Return [X, Y] of the center of cell containing provided text 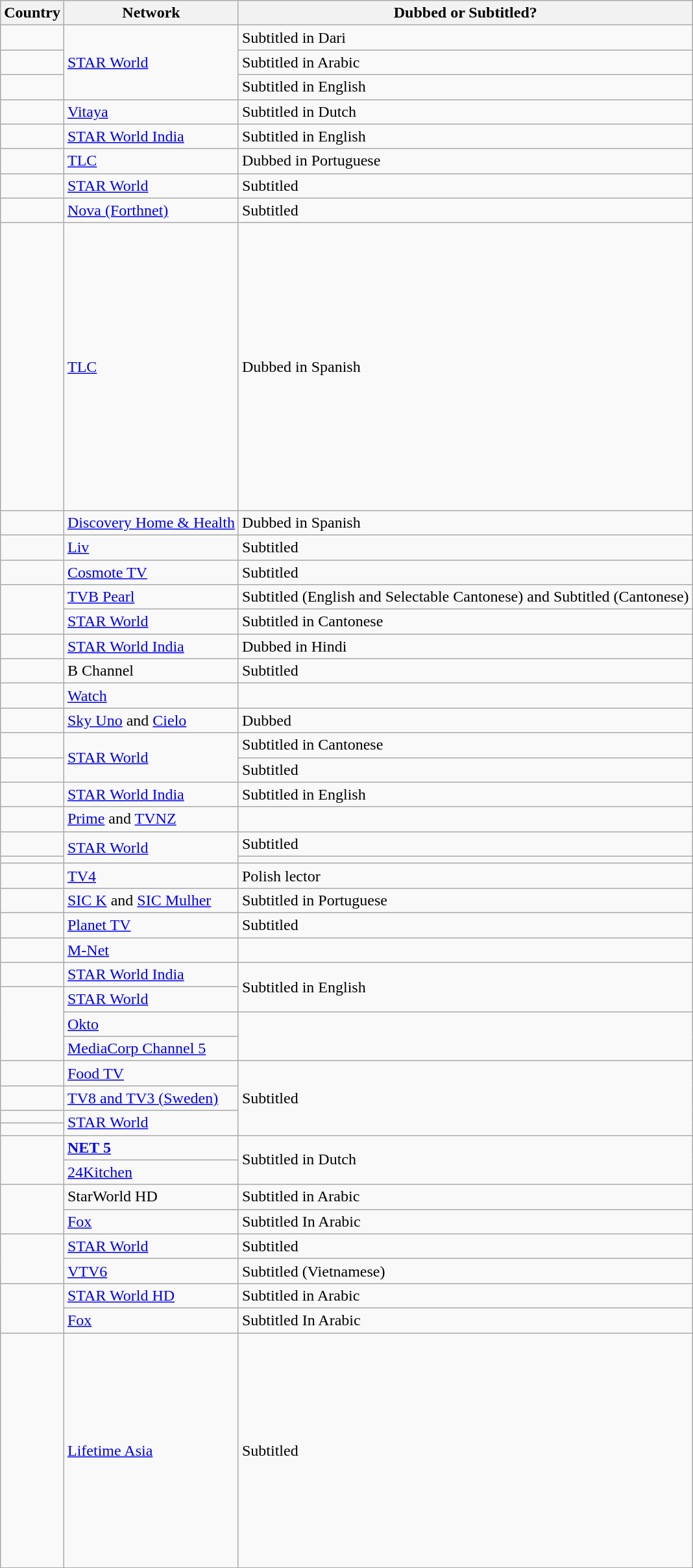
Polish lector [465, 876]
NET 5 [151, 1147]
Network [151, 13]
Subtitled in Dari [465, 38]
SIC K and SIC Mulher [151, 900]
Discovery Home & Health [151, 522]
Cosmote TV [151, 572]
Okto [151, 1024]
Subtitled (English and Selectable Cantonese) and Subtitled (Cantonese) [465, 597]
MediaCorp Channel 5 [151, 1049]
Country [32, 13]
Dubbed or Subtitled? [465, 13]
Liv [151, 547]
Dubbed in Portuguese [465, 161]
Dubbed in Hindi [465, 646]
M-Net [151, 949]
VTV6 [151, 1271]
Nova (Forthnet) [151, 210]
Sky Uno and Cielo [151, 720]
Dubbed [465, 720]
Lifetime Asia [151, 1451]
Subtitled (Vietnamese) [465, 1271]
Food TV [151, 1073]
Subtitled in Portuguese [465, 900]
STAR World HD [151, 1295]
TV8 and TV3 (Sweden) [151, 1098]
Planet TV [151, 925]
Prime and TVNZ [151, 819]
StarWorld HD [151, 1197]
24Kitchen [151, 1172]
Vitaya [151, 112]
B Channel [151, 671]
TV4 [151, 876]
Watch [151, 696]
TVB Pearl [151, 597]
